Pinpoint the cell where the given text exists, returning its (X, Y) midpoint coordinate. 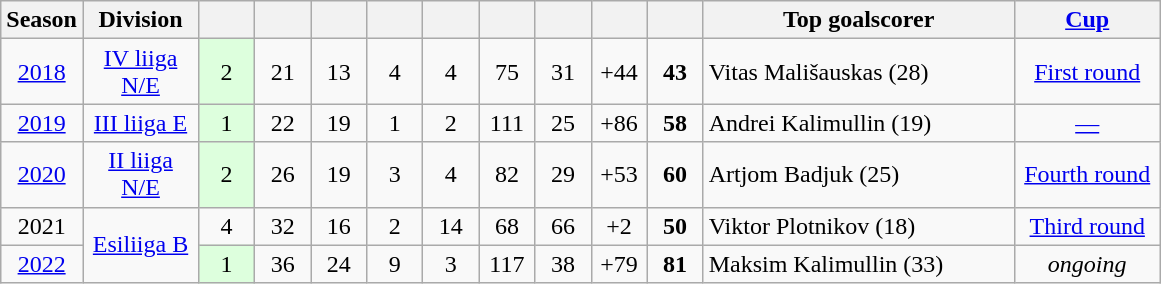
Maksim Kalimullin (33) (858, 264)
82 (507, 174)
21 (283, 72)
Artjom Badjuk (25) (858, 174)
81 (675, 264)
66 (563, 226)
Viktor Plotnikov (18) (858, 226)
13 (339, 72)
60 (675, 174)
+53 (619, 174)
111 (507, 123)
2021 (42, 226)
26 (283, 174)
29 (563, 174)
+86 (619, 123)
58 (675, 123)
Fourth round (1087, 174)
Third round (1087, 226)
2018 (42, 72)
25 (563, 123)
Season (42, 20)
16 (339, 226)
II liiga N/E (140, 174)
ongoing (1087, 264)
Vitas Mališauskas (28) (858, 72)
+79 (619, 264)
50 (675, 226)
36 (283, 264)
Cup (1087, 20)
+44 (619, 72)
9 (395, 264)
IV liiga N/E (140, 72)
2022 (42, 264)
— (1087, 123)
31 (563, 72)
+2 (619, 226)
Andrei Kalimullin (19) (858, 123)
24 (339, 264)
38 (563, 264)
75 (507, 72)
22 (283, 123)
III liiga E (140, 123)
14 (451, 226)
2019 (42, 123)
117 (507, 264)
43 (675, 72)
Division (140, 20)
32 (283, 226)
Esiliiga B (140, 245)
2020 (42, 174)
First round (1087, 72)
Top goalscorer (858, 20)
68 (507, 226)
